Provide the [x, y] coordinate of the cell's center where the given text is located.  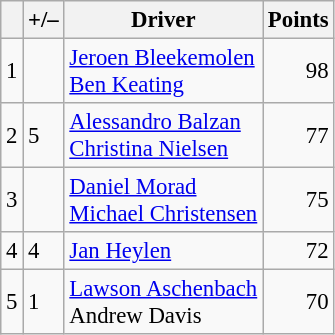
72 [298, 251]
70 [298, 302]
Points [298, 20]
Lawson Aschenbach Andrew Davis [164, 302]
Jeroen Bleekemolen Ben Keating [164, 72]
Jan Heylen [164, 251]
+/– [44, 20]
Alessandro Balzan Christina Nielsen [164, 136]
Driver [164, 20]
2 [12, 136]
77 [298, 136]
3 [12, 200]
Daniel Morad Michael Christensen [164, 200]
98 [298, 72]
75 [298, 200]
